From the cell containing the given text, extract its center point as (x, y) coordinate. 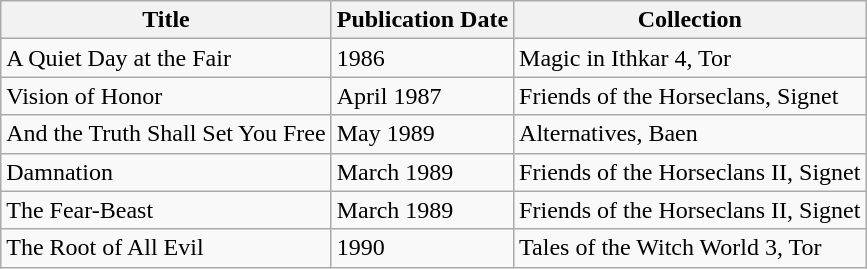
The Root of All Evil (166, 248)
Collection (690, 20)
Magic in Ithkar 4, Tor (690, 58)
Friends of the Horseclans, Signet (690, 96)
Vision of Honor (166, 96)
Tales of the Witch World 3, Tor (690, 248)
1986 (422, 58)
Alternatives, Baen (690, 134)
Damnation (166, 172)
The Fear-Beast (166, 210)
Title (166, 20)
May 1989 (422, 134)
April 1987 (422, 96)
1990 (422, 248)
A Quiet Day at the Fair (166, 58)
Publication Date (422, 20)
And the Truth Shall Set You Free (166, 134)
